Detect which cell encompasses the target text, then output its (X, Y) center coordinate. 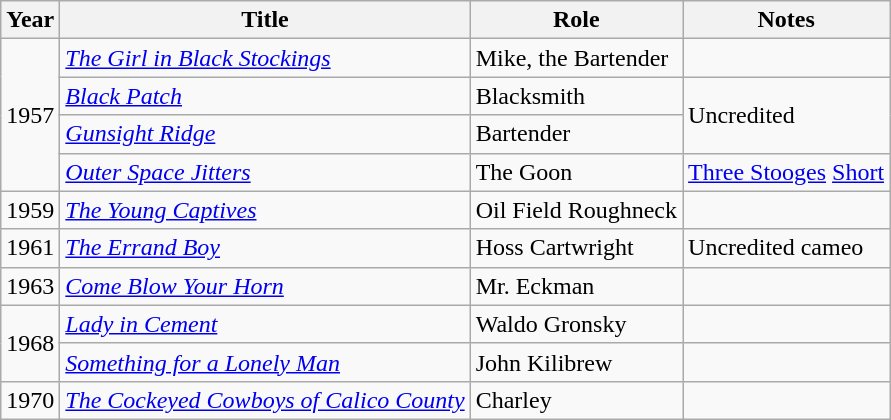
Mike, the Bartender (576, 58)
The Errand Boy (265, 248)
Mr. Eckman (576, 286)
Come Blow Your Horn (265, 286)
1968 (30, 343)
The Goon (576, 172)
Gunsight Ridge (265, 134)
Lady in Cement (265, 324)
Charley (576, 400)
1959 (30, 210)
The Cockeyed Cowboys of Calico County (265, 400)
Role (576, 20)
Something for a Lonely Man (265, 362)
Notes (786, 20)
Bartender (576, 134)
Blacksmith (576, 96)
1957 (30, 115)
1970 (30, 400)
1961 (30, 248)
Title (265, 20)
Uncredited cameo (786, 248)
1963 (30, 286)
The Girl in Black Stockings (265, 58)
Year (30, 20)
Oil Field Roughneck (576, 210)
Three Stooges Short (786, 172)
Outer Space Jitters (265, 172)
Hoss Cartwright (576, 248)
The Young Captives (265, 210)
John Kilibrew (576, 362)
Uncredited (786, 115)
Waldo Gronsky (576, 324)
Black Patch (265, 96)
